From the cell containing the given text, extract its center point as (x, y) coordinate. 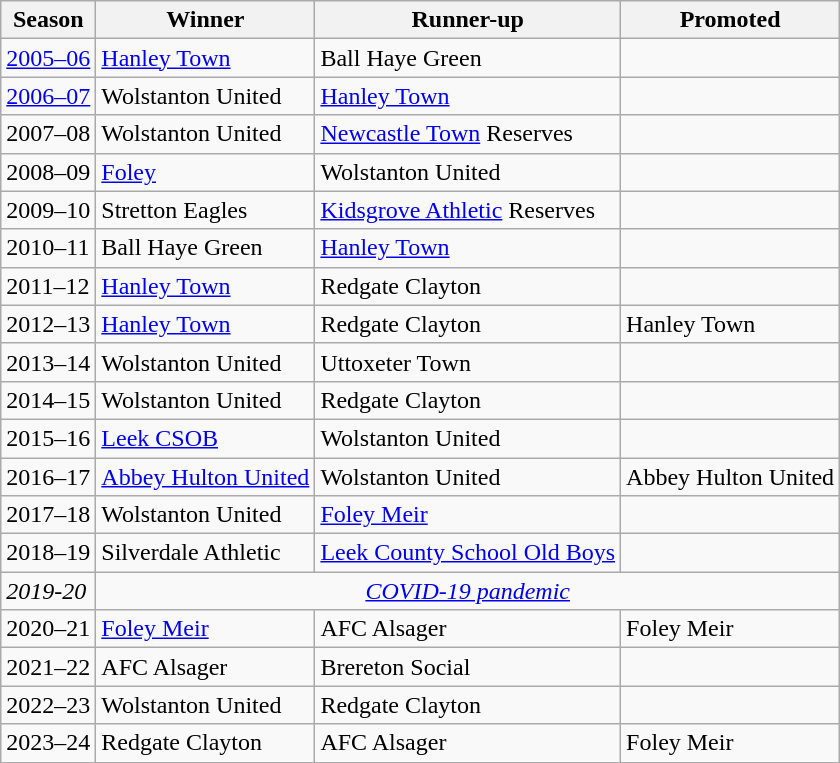
Foley (206, 172)
2019-20 (48, 591)
Leek County School Old Boys (468, 553)
2009–10 (48, 210)
Promoted (730, 20)
2006–07 (48, 96)
2011–12 (48, 286)
Newcastle Town Reserves (468, 134)
2022–23 (48, 705)
Runner-up (468, 20)
2021–22 (48, 667)
Leek CSOB (206, 438)
2018–19 (48, 553)
2012–13 (48, 324)
Season (48, 20)
2016–17 (48, 477)
Silverdale Athletic (206, 553)
2007–08 (48, 134)
Uttoxeter Town (468, 362)
2020–21 (48, 629)
COVID-19 pandemic (468, 591)
2013–14 (48, 362)
2015–16 (48, 438)
2005–06 (48, 58)
2014–15 (48, 400)
Kidsgrove Athletic Reserves (468, 210)
Winner (206, 20)
Brereton Social (468, 667)
2017–18 (48, 515)
2023–24 (48, 743)
2010–11 (48, 248)
Stretton Eagles (206, 210)
2008–09 (48, 172)
